Search for the cell housing the specified text and yield its (x, y) center coordinate. 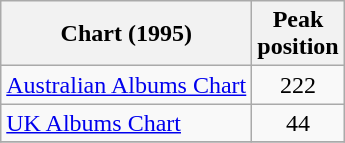
UK Albums Chart (126, 123)
Chart (1995) (126, 34)
Australian Albums Chart (126, 85)
222 (298, 85)
44 (298, 123)
Peakposition (298, 34)
